From the cell containing the given text, extract its center point as [X, Y] coordinate. 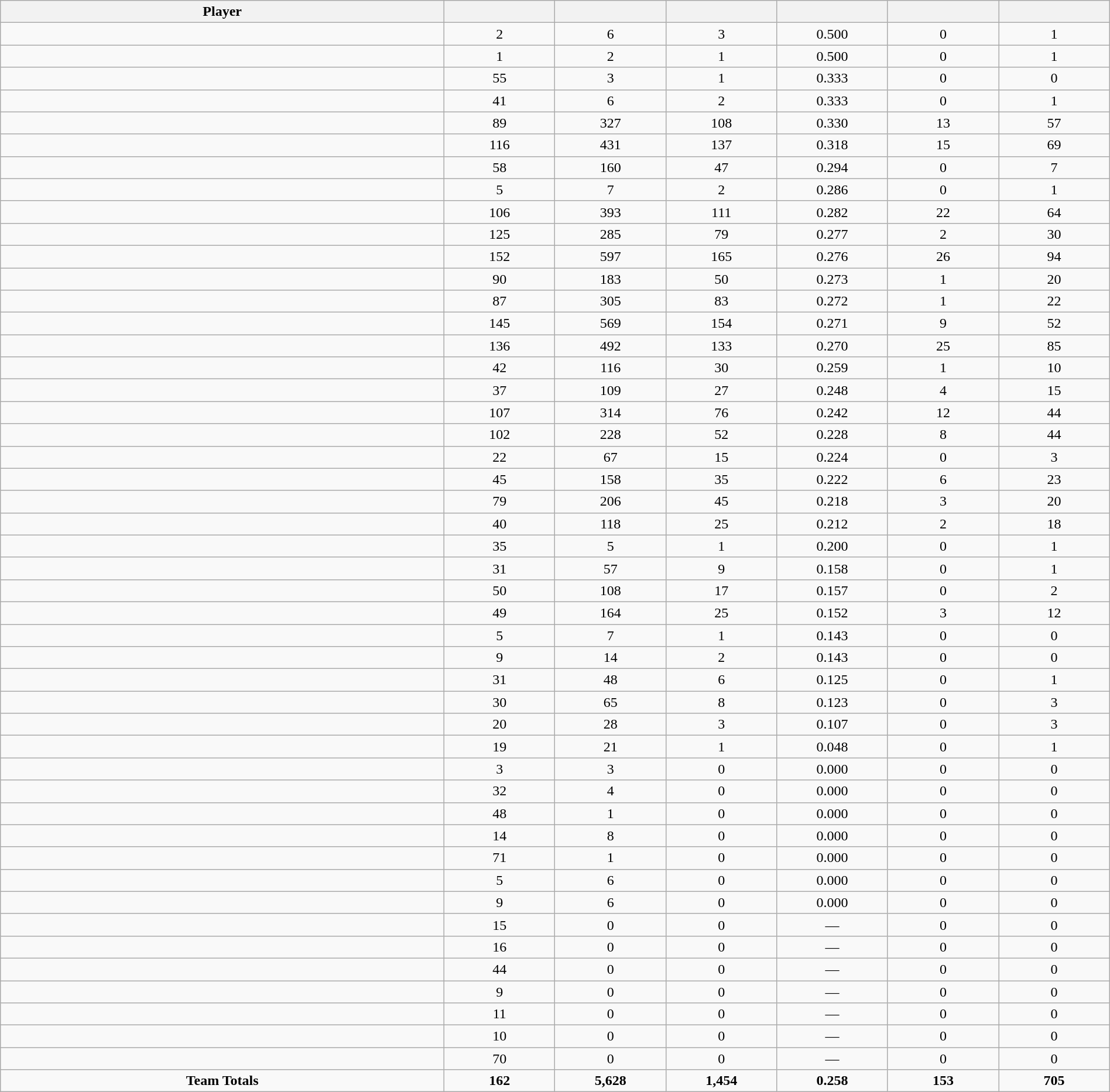
64 [1054, 212]
1,454 [721, 1081]
0.157 [832, 590]
76 [721, 413]
154 [721, 324]
0.270 [832, 346]
136 [500, 346]
40 [500, 524]
0.286 [832, 190]
206 [610, 502]
0.107 [832, 724]
18 [1054, 524]
0.048 [832, 747]
0.294 [832, 167]
Team Totals [222, 1081]
492 [610, 346]
0.123 [832, 702]
137 [721, 145]
109 [610, 390]
0.158 [832, 568]
58 [500, 167]
0.330 [832, 123]
118 [610, 524]
13 [943, 123]
21 [610, 747]
133 [721, 346]
106 [500, 212]
83 [721, 301]
0.218 [832, 502]
160 [610, 167]
705 [1054, 1081]
145 [500, 324]
0.212 [832, 524]
47 [721, 167]
285 [610, 234]
69 [1054, 145]
37 [500, 390]
228 [610, 435]
94 [1054, 256]
162 [500, 1081]
0.242 [832, 413]
0.228 [832, 435]
597 [610, 256]
0.259 [832, 368]
67 [610, 457]
569 [610, 324]
0.258 [832, 1081]
55 [500, 78]
49 [500, 613]
0.276 [832, 256]
32 [500, 791]
165 [721, 256]
158 [610, 479]
152 [500, 256]
393 [610, 212]
0.271 [832, 324]
0.277 [832, 234]
Player [222, 12]
0.125 [832, 680]
0.200 [832, 546]
11 [500, 1014]
125 [500, 234]
27 [721, 390]
65 [610, 702]
17 [721, 590]
314 [610, 413]
41 [500, 101]
0.152 [832, 613]
42 [500, 368]
23 [1054, 479]
164 [610, 613]
85 [1054, 346]
0.282 [832, 212]
71 [500, 858]
153 [943, 1081]
0.222 [832, 479]
0.318 [832, 145]
26 [943, 256]
19 [500, 747]
183 [610, 279]
102 [500, 435]
107 [500, 413]
327 [610, 123]
0.224 [832, 457]
70 [500, 1059]
90 [500, 279]
0.248 [832, 390]
5,628 [610, 1081]
431 [610, 145]
87 [500, 301]
0.272 [832, 301]
111 [721, 212]
16 [500, 947]
0.273 [832, 279]
305 [610, 301]
89 [500, 123]
28 [610, 724]
